Search for the cell housing the specified text and yield its (X, Y) center coordinate. 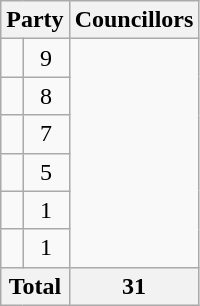
9 (46, 58)
Councillors (134, 20)
7 (46, 134)
Total (35, 286)
5 (46, 172)
8 (46, 96)
31 (134, 286)
Party (35, 20)
